Locate the cell with the specified text and output its [x, y] center coordinate. 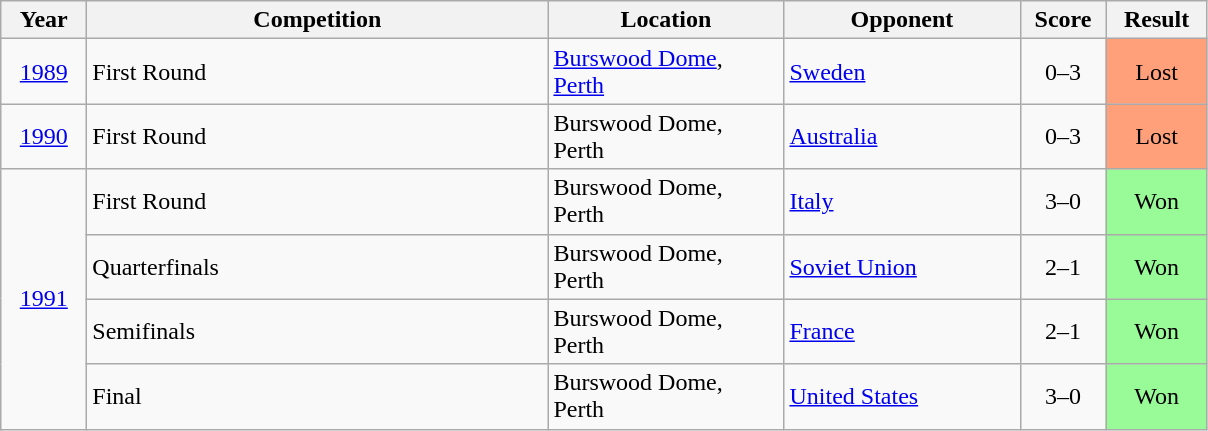
Year [44, 20]
1990 [44, 136]
Competition [318, 20]
Sweden [902, 72]
France [902, 332]
Italy [902, 202]
Final [318, 396]
1989 [44, 72]
Result [1156, 20]
Score [1063, 20]
Opponent [902, 20]
Semifinals [318, 332]
Australia [902, 136]
Quarterfinals [318, 266]
United States [902, 396]
Location [666, 20]
Soviet Union [902, 266]
1991 [44, 299]
